Determine the [X, Y] coordinate at the center of the cell enclosing the given text.  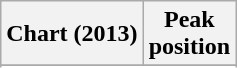
Chart (2013) [72, 34]
Peak position [189, 34]
